Search for the cell housing the specified text and yield its (X, Y) center coordinate. 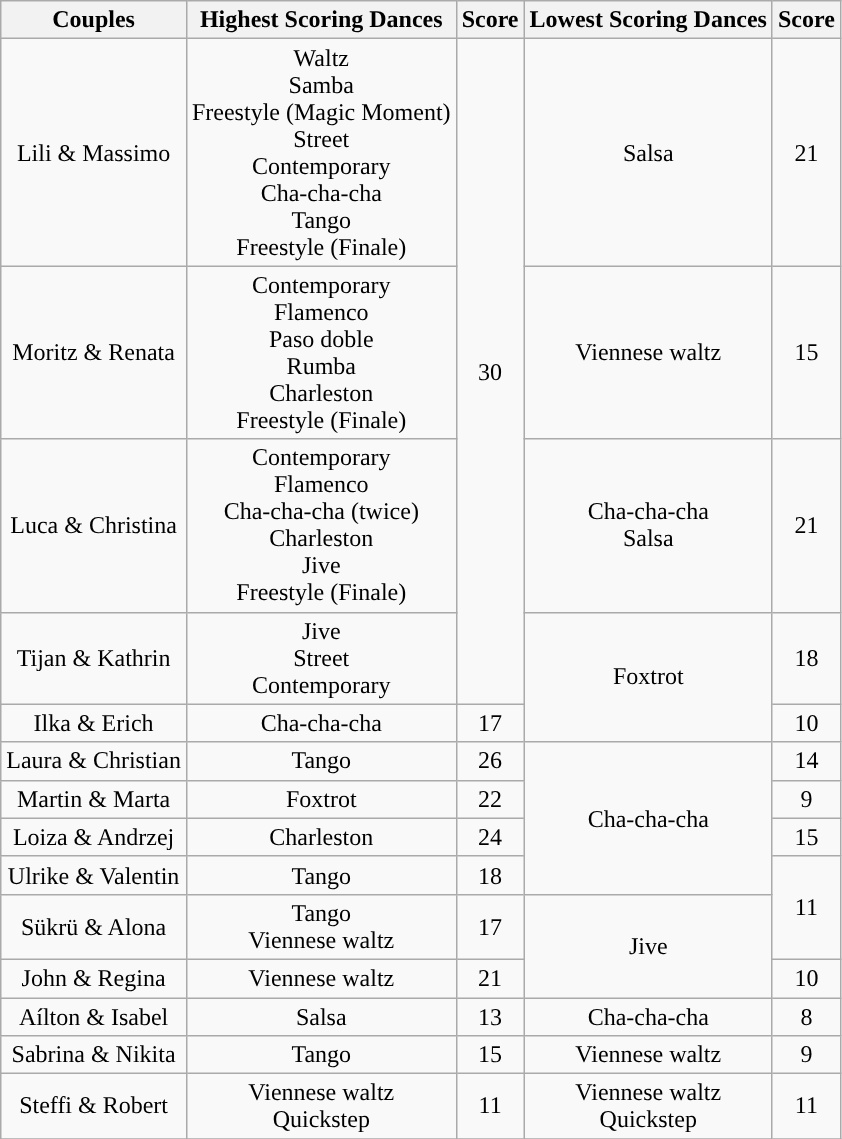
Steffi & Robert (94, 1106)
JiveStreetContemporary (321, 658)
Martin & Marta (94, 799)
Ulrike & Valentin (94, 875)
Luca & Christina (94, 526)
14 (806, 761)
TangoViennese waltz (321, 926)
26 (490, 761)
Aílton & Isabel (94, 1017)
Sükrü & Alona (94, 926)
8 (806, 1017)
Charleston (321, 837)
Cha-cha-chaSalsa (648, 526)
Jive (648, 946)
ContemporaryFlamencoCha-cha-cha (twice)CharlestonJiveFreestyle (Finale) (321, 526)
Loiza & Andrzej (94, 837)
Ilka & Erich (94, 723)
ContemporaryFlamencoPaso dobleRumbaCharlestonFreestyle (Finale) (321, 352)
John & Regina (94, 978)
Lili & Massimo (94, 152)
30 (490, 372)
24 (490, 837)
Moritz & Renata (94, 352)
Highest Scoring Dances (321, 20)
Tijan & Kathrin (94, 658)
WaltzSambaFreestyle (Magic Moment)StreetContemporaryCha-cha-chaTangoFreestyle (Finale) (321, 152)
Laura & Christian (94, 761)
Sabrina & Nikita (94, 1055)
13 (490, 1017)
Couples (94, 20)
22 (490, 799)
Lowest Scoring Dances (648, 20)
